Detect which cell encompasses the target text, then output its [X, Y] center coordinate. 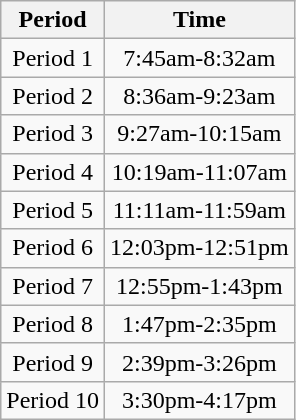
Period 8 [53, 324]
Period 5 [53, 210]
Period 4 [53, 172]
7:45am-8:32am [199, 58]
Period [53, 20]
Period 6 [53, 248]
1:47pm-2:35pm [199, 324]
11:11am-11:59am [199, 210]
2:39pm-3:26pm [199, 362]
Period 3 [53, 134]
Period 10 [53, 400]
9:27am-10:15am [199, 134]
3:30pm-4:17pm [199, 400]
Period 9 [53, 362]
Period 2 [53, 96]
12:03pm-12:51pm [199, 248]
10:19am-11:07am [199, 172]
12:55pm-1:43pm [199, 286]
Time [199, 20]
Period 1 [53, 58]
Period 7 [53, 286]
8:36am-9:23am [199, 96]
